Return (X, Y) of the center of cell containing provided text 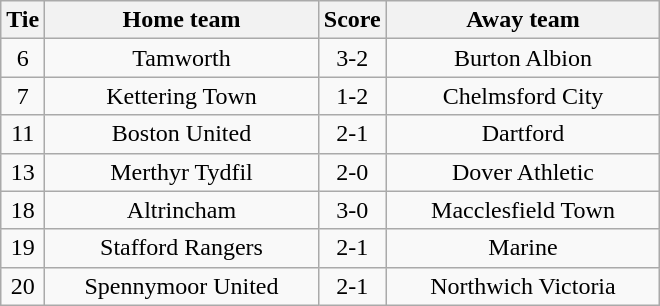
Dartford (523, 134)
18 (23, 210)
19 (23, 248)
Burton Albion (523, 58)
1-2 (352, 96)
Away team (523, 20)
Marine (523, 248)
Boston United (182, 134)
Spennymoor United (182, 286)
3-0 (352, 210)
Score (352, 20)
Stafford Rangers (182, 248)
3-2 (352, 58)
Dover Athletic (523, 172)
Kettering Town (182, 96)
Northwich Victoria (523, 286)
Macclesfield Town (523, 210)
Altrincham (182, 210)
2-0 (352, 172)
Chelmsford City (523, 96)
Home team (182, 20)
20 (23, 286)
Tamworth (182, 58)
11 (23, 134)
7 (23, 96)
13 (23, 172)
Merthyr Tydfil (182, 172)
6 (23, 58)
Tie (23, 20)
